Extract the (X, Y) coordinate from the center of the cell holding the provided text.  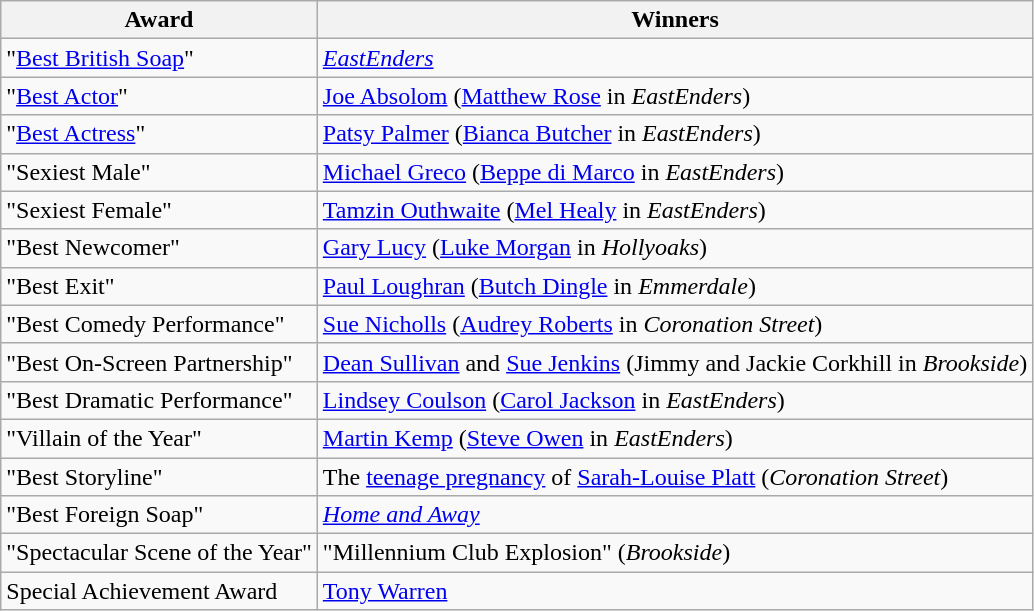
Tony Warren (674, 591)
Winners (674, 20)
Paul Loughran (Butch Dingle in Emmerdale) (674, 286)
"Best British Soap" (160, 58)
Special Achievement Award (160, 591)
"Best Dramatic Performance" (160, 400)
Sue Nicholls (Audrey Roberts in Coronation Street) (674, 324)
"Best Actress" (160, 134)
Dean Sullivan and Sue Jenkins (Jimmy and Jackie Corkhill in Brookside) (674, 362)
"Best Exit" (160, 286)
"Best Comedy Performance" (160, 324)
Award (160, 20)
Michael Greco (Beppe di Marco in EastEnders) (674, 172)
"Villain of the Year" (160, 438)
"Spectacular Scene of the Year" (160, 553)
"Best Storyline" (160, 477)
EastEnders (674, 58)
Gary Lucy (Luke Morgan in Hollyoaks) (674, 248)
Home and Away (674, 515)
Joe Absolom (Matthew Rose in EastEnders) (674, 96)
"Sexiest Male" (160, 172)
"Sexiest Female" (160, 210)
The teenage pregnancy of Sarah-Louise Platt (Coronation Street) (674, 477)
"Best On-Screen Partnership" (160, 362)
"Millennium Club Explosion" (Brookside) (674, 553)
Patsy Palmer (Bianca Butcher in EastEnders) (674, 134)
"Best Actor" (160, 96)
"Best Newcomer" (160, 248)
Tamzin Outhwaite (Mel Healy in EastEnders) (674, 210)
"Best Foreign Soap" (160, 515)
Lindsey Coulson (Carol Jackson in EastEnders) (674, 400)
Martin Kemp (Steve Owen in EastEnders) (674, 438)
